Find where the given text appears and provide that cell's center as [x, y] coordinate. 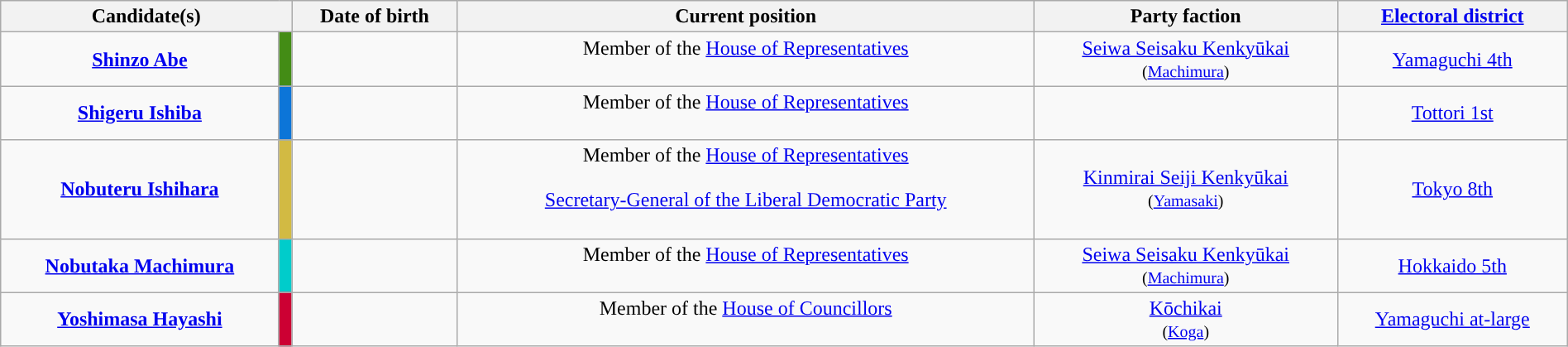
Yamaguchi 4th [1452, 60]
Shinzo Abe [140, 60]
Tottori 1st [1452, 113]
Tokyo 8th [1452, 189]
Member of the House of Councillors [746, 320]
Kinmirai Seiji Kenkyūkai (Yamasaki) [1186, 189]
Shigeru Ishiba [140, 113]
Member of the House of Representatives Secretary-General of the Liberal Democratic Party [746, 189]
Nobutaka Machimura [140, 265]
Current position [746, 17]
Hokkaido 5th [1452, 265]
Candidate(s) [146, 17]
Kōchikai (Koga) [1186, 320]
Electoral district [1452, 17]
Yamaguchi at-large [1452, 320]
Nobuteru Ishihara [140, 189]
Date of birth [375, 17]
Yoshimasa Hayashi [140, 320]
Party faction [1186, 17]
